Locate the cell with the specified text and output its (X, Y) center coordinate. 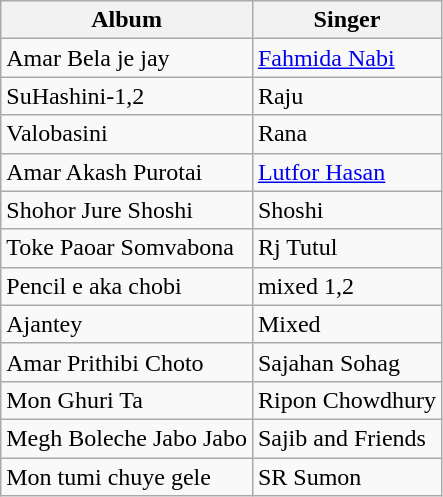
SuHashini-1,2 (127, 96)
Valobasini (127, 134)
mixed 1,2 (346, 286)
Shohor Jure Shoshi (127, 210)
Raju (346, 96)
Sajahan Sohag (346, 362)
Album (127, 20)
Amar Akash Purotai (127, 172)
Pencil e aka chobi (127, 286)
Rj Tutul (346, 248)
Amar Prithibi Choto (127, 362)
Mon tumi chuye gele (127, 477)
Ripon Chowdhury (346, 400)
Toke Paoar Somvabona (127, 248)
Lutfor Hasan (346, 172)
Fahmida Nabi (346, 58)
SR Sumon (346, 477)
Shoshi (346, 210)
Sajib and Friends (346, 438)
Singer (346, 20)
Mixed (346, 324)
Rana (346, 134)
Mon Ghuri Ta (127, 400)
Amar Bela je jay (127, 58)
Megh Boleche Jabo Jabo (127, 438)
Ajantey (127, 324)
